Detect which cell encompasses the target text, then output its [x, y] center coordinate. 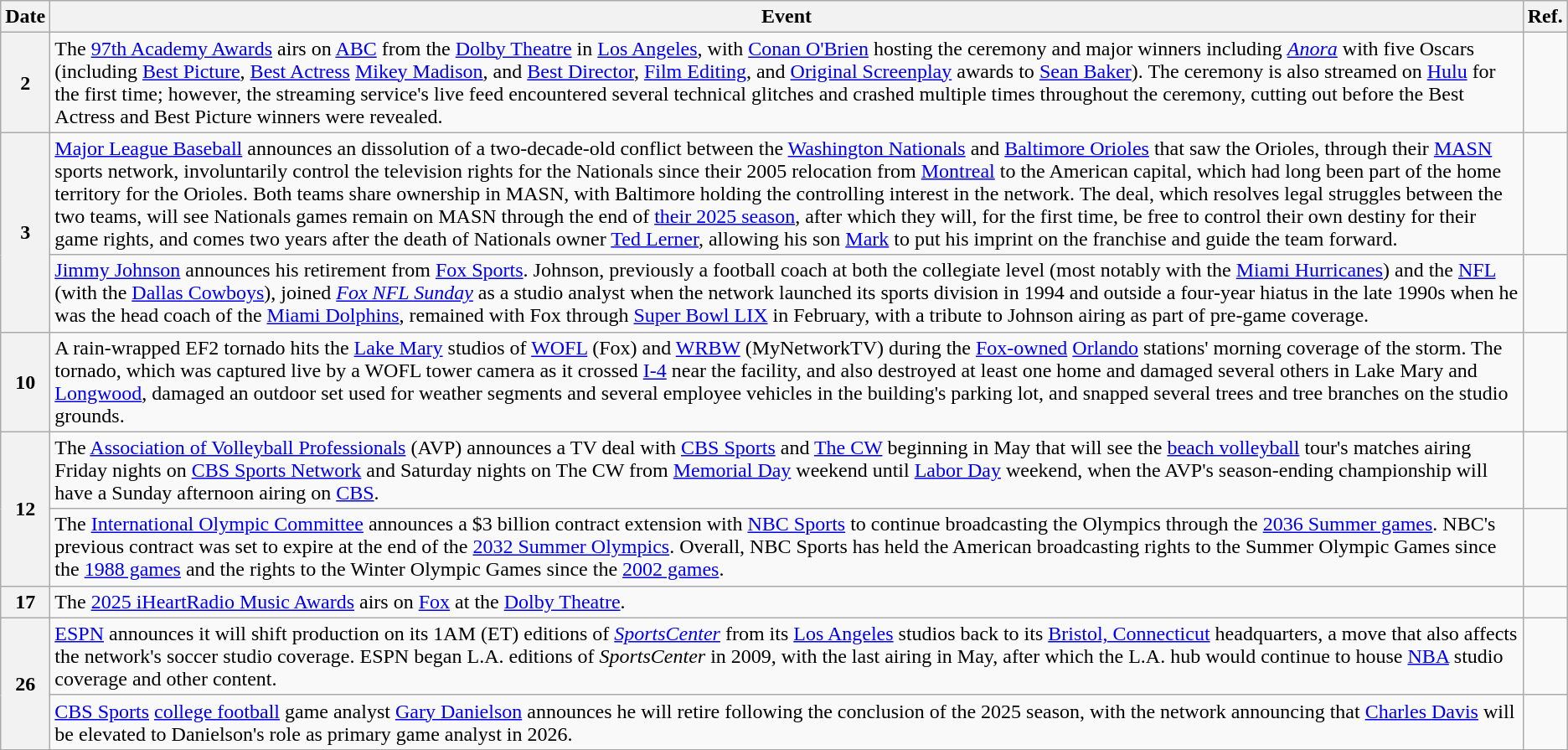
3 [25, 232]
The 2025 iHeartRadio Music Awards airs on Fox at the Dolby Theatre. [787, 602]
10 [25, 382]
12 [25, 509]
Ref. [1545, 17]
Date [25, 17]
17 [25, 602]
26 [25, 684]
2 [25, 82]
Event [787, 17]
